Capture the cell that displays the provided text and extract its (x, y) central coordinate. 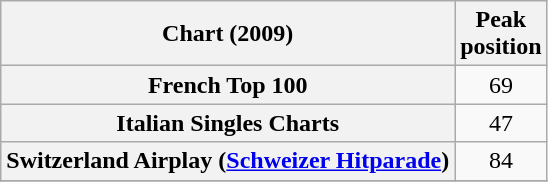
69 (501, 85)
French Top 100 (228, 85)
84 (501, 161)
47 (501, 123)
Italian Singles Charts (228, 123)
Chart (2009) (228, 34)
Switzerland Airplay (Schweizer Hitparade) (228, 161)
Peakposition (501, 34)
